Extract the [X, Y] coordinate from the center of the cell holding the provided text.  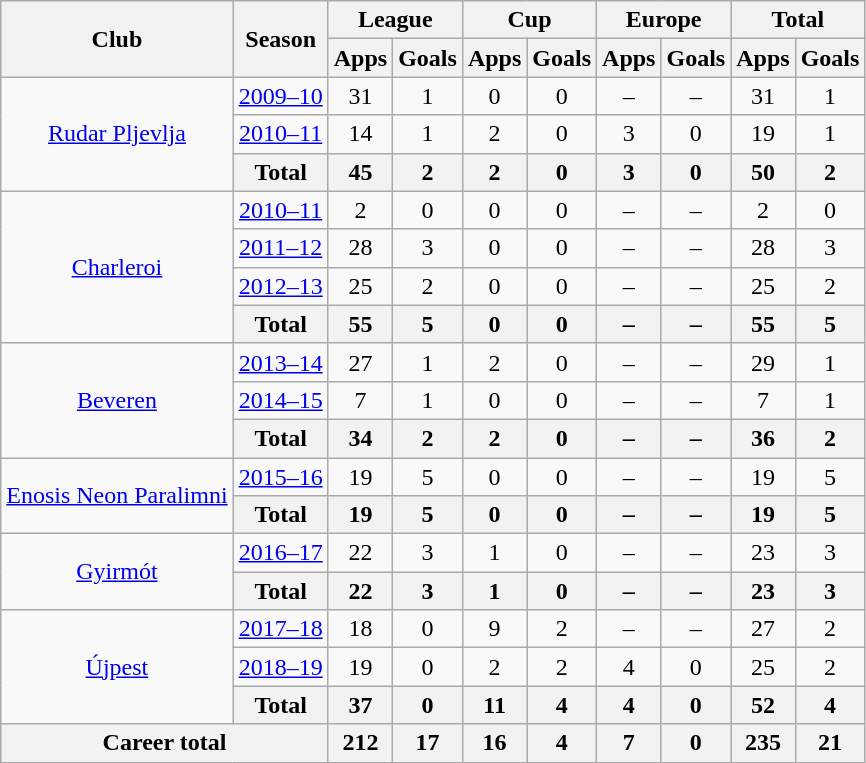
34 [360, 438]
212 [360, 743]
21 [830, 743]
Gyirmót [117, 572]
Rudar Pljevlja [117, 134]
2015–16 [280, 477]
Újpest [117, 667]
18 [360, 629]
11 [494, 705]
Beveren [117, 400]
52 [763, 705]
45 [360, 172]
League [395, 20]
16 [494, 743]
2009–10 [280, 96]
37 [360, 705]
2011–12 [280, 248]
2016–17 [280, 553]
Enosis Neon Paralimni [117, 496]
Career total [164, 743]
Charleroi [117, 267]
2012–13 [280, 286]
2013–14 [280, 362]
Club [117, 39]
Cup [529, 20]
17 [428, 743]
235 [763, 743]
2018–19 [280, 667]
50 [763, 172]
Europe [664, 20]
36 [763, 438]
2017–18 [280, 629]
29 [763, 362]
9 [494, 629]
2014–15 [280, 400]
14 [360, 134]
Season [280, 39]
